Provide the [x, y] coordinate of the cell's center where the given text is located.  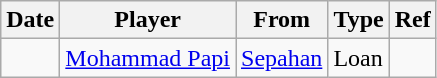
Date [30, 20]
Type [358, 20]
Player [148, 20]
Loan [358, 58]
Sepahan [282, 58]
Mohammad Papi [148, 58]
From [282, 20]
Ref [412, 20]
